Identify which cell holds the provided text, then report its (X, Y) central coordinate. 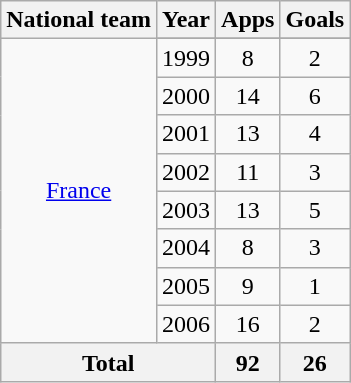
2002 (186, 172)
26 (315, 362)
5 (315, 210)
Year (186, 20)
2004 (186, 248)
1 (315, 286)
2000 (186, 96)
14 (248, 96)
2005 (186, 286)
6 (315, 96)
France (79, 191)
2003 (186, 210)
11 (248, 172)
Goals (315, 20)
Apps (248, 20)
National team (79, 20)
2001 (186, 134)
4 (315, 134)
Total (108, 362)
2006 (186, 324)
1999 (186, 58)
9 (248, 286)
16 (248, 324)
92 (248, 362)
